From the cell containing the given text, extract its center point as (x, y) coordinate. 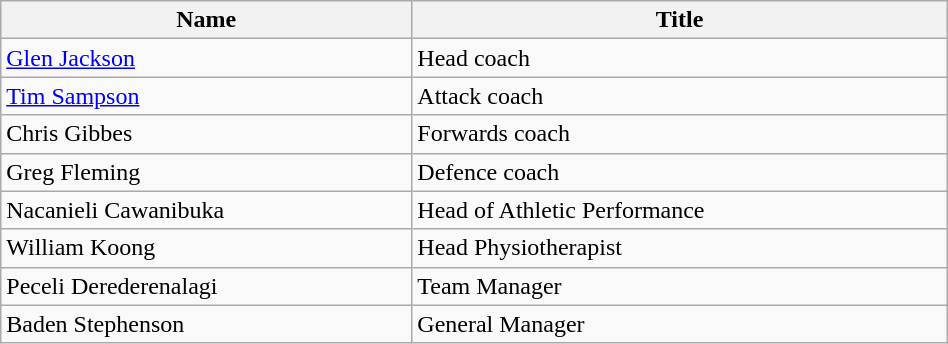
Forwards coach (680, 134)
Greg Fleming (206, 172)
Team Manager (680, 286)
Head coach (680, 58)
Tim Sampson (206, 96)
Head Physiotherapist (680, 248)
Chris Gibbes (206, 134)
General Manager (680, 324)
Title (680, 20)
William Koong (206, 248)
Glen Jackson (206, 58)
Attack coach (680, 96)
Nacanieli Cawanibuka (206, 210)
Defence coach (680, 172)
Peceli Derederenalagi (206, 286)
Baden Stephenson (206, 324)
Name (206, 20)
Head of Athletic Performance (680, 210)
